Locate the cell with the specified text and output its [x, y] center coordinate. 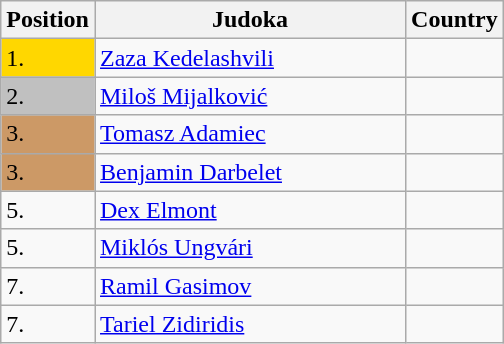
Dex Elmont [250, 210]
Miklós Ungvári [250, 248]
1. [48, 58]
Tariel Zidiridis [250, 324]
Country [455, 20]
Zaza Kedelashvili [250, 58]
Benjamin Darbelet [250, 172]
Miloš Mijalković [250, 96]
Tomasz Adamiec [250, 134]
2. [48, 96]
Position [48, 20]
Ramil Gasimov [250, 286]
Judoka [250, 20]
